For the text-containing cell, return its midpoint in [X, Y] coordinate format. 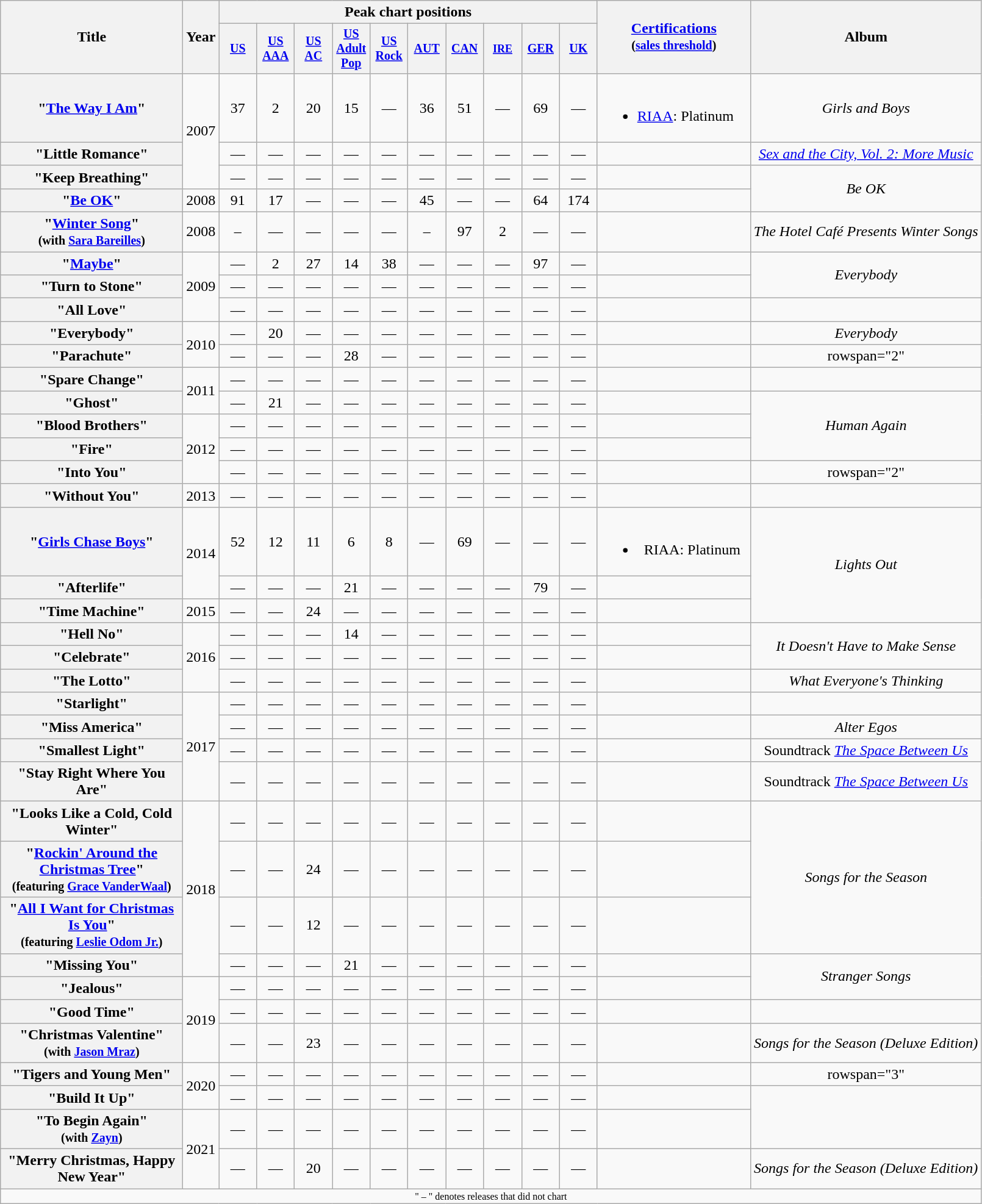
CAN [465, 49]
2020 [201, 1086]
Lights Out [866, 565]
"Good Time" [91, 1011]
"Rockin' Around the Christmas Tree"(featuring Grace VanderWaal) [91, 869]
2014 [201, 553]
"Stay Right Where You Are" [91, 782]
It Doesn't Have to Make Sense [866, 645]
GER [540, 49]
"Little Romance" [91, 154]
Sex and the City, Vol. 2: More Music [866, 154]
"Looks Like a Cold, Cold Winter" [91, 821]
"Starlight" [91, 704]
174 [578, 200]
"Smallest Light" [91, 750]
36 [427, 107]
The Hotel Café Presents Winter Songs [866, 232]
2007 [201, 131]
27 [314, 263]
"Hell No" [91, 634]
"The Lotto" [91, 681]
"Winter Song"(with Sara Bareilles) [91, 232]
Stranger Songs [866, 976]
UK [578, 49]
Album [866, 37]
79 [540, 587]
USAdult Pop [351, 49]
"Miss America" [91, 727]
"Maybe" [91, 263]
17 [276, 200]
"Missing You" [91, 965]
"Christmas Valentine"(with Jason Mraz) [91, 1043]
2010 [201, 345]
IRE [503, 49]
"Keep Breathing" [91, 177]
Alter Egos [866, 727]
11 [314, 542]
91 [238, 200]
Certifications(sales threshold) [673, 37]
2017 [201, 747]
"Spare Change" [91, 379]
2013 [201, 495]
US [238, 49]
Year [201, 37]
"Time Machine" [91, 611]
37 [238, 107]
"Fire" [91, 449]
45 [427, 200]
rowspan="3" [866, 1074]
15 [351, 107]
2011 [201, 391]
AUT [427, 49]
Girls and Boys [866, 107]
"Parachute" [91, 356]
28 [351, 356]
"Blood Brothers" [91, 426]
" – " denotes releases that did not chart [491, 1196]
Be OK [866, 188]
8 [389, 542]
"Girls Chase Boys" [91, 542]
"Into You" [91, 472]
"Jealous" [91, 988]
2012 [201, 449]
64 [540, 200]
"All Love" [91, 310]
2018 [201, 889]
23 [314, 1043]
"Ghost" [91, 403]
What Everyone's Thinking [866, 681]
2015 [201, 611]
"Be OK" [91, 200]
"Celebrate" [91, 658]
"All I Want for Christmas Is You"(featuring Leslie Odom Jr.) [91, 925]
USRock [389, 49]
Songs for the Season [866, 877]
2016 [201, 657]
"Everybody" [91, 333]
2021 [201, 1148]
"Build It Up" [91, 1097]
USAC [314, 49]
"Without You" [91, 495]
52 [238, 542]
"Afterlife" [91, 587]
Peak chart positions [408, 12]
"Merry Christmas, Happy New Year" [91, 1169]
"Tigers and Young Men" [91, 1074]
2019 [201, 1020]
"The Way I Am" [91, 107]
USAAA [276, 49]
Human Again [866, 426]
"Turn to Stone" [91, 287]
"To Begin Again"(with Zayn) [91, 1128]
51 [465, 107]
6 [351, 542]
2009 [201, 287]
38 [389, 263]
Title [91, 37]
